Find where the given text appears and provide that cell's center as [X, Y] coordinate. 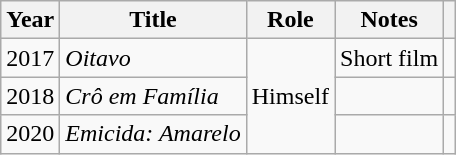
Role [290, 20]
Title [153, 20]
Emicida: Amarelo [153, 134]
Oitavo [153, 58]
Himself [290, 96]
Notes [390, 20]
Crô em Família [153, 96]
2017 [30, 58]
2018 [30, 96]
Year [30, 20]
Short film [390, 58]
2020 [30, 134]
